Pinpoint the cell where the given text exists, returning its (X, Y) midpoint coordinate. 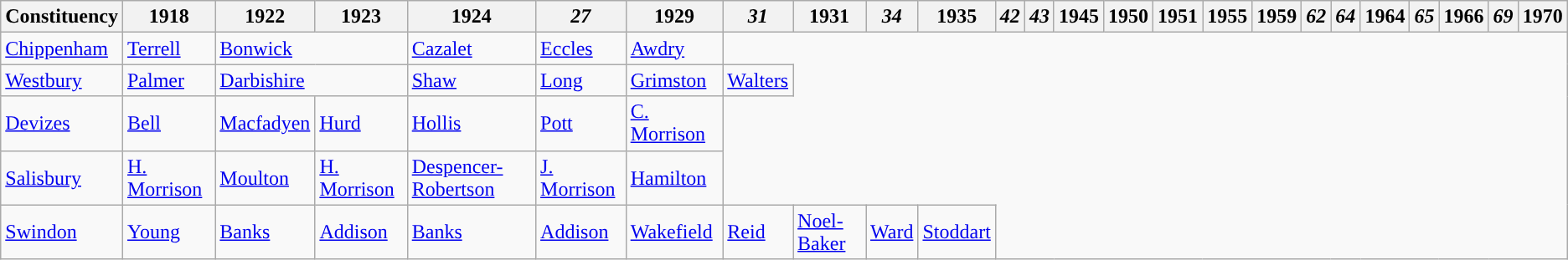
Darbishire (312, 80)
Reid (758, 232)
1924 (471, 17)
Moulton (265, 177)
1945 (1079, 17)
Hurd (361, 124)
Grimston (674, 80)
69 (1503, 17)
Salisbury (62, 177)
62 (1317, 17)
Macfadyen (265, 124)
Cazalet (471, 48)
Bonwick (312, 48)
Stoddart (957, 232)
31 (758, 17)
27 (581, 17)
Swindon (62, 232)
1951 (1178, 17)
Palmer (168, 80)
1931 (829, 17)
64 (1345, 17)
Walters (758, 80)
C. Morrison (674, 124)
Pott (581, 124)
42 (1010, 17)
J. Morrison (581, 177)
Eccles (581, 48)
34 (892, 17)
Chippenham (62, 48)
1918 (168, 17)
Shaw (471, 80)
Terrell (168, 48)
Devizes (62, 124)
Constituency (62, 17)
Ward (892, 232)
65 (1424, 17)
Young (168, 232)
1923 (361, 17)
1922 (265, 17)
1970 (1543, 17)
Long (581, 80)
Hollis (471, 124)
1966 (1464, 17)
1950 (1129, 17)
Despencer-Robertson (471, 177)
Hamilton (674, 177)
43 (1039, 17)
Bell (168, 124)
Awdry (674, 48)
Wakefield (674, 232)
1964 (1385, 17)
Noel-Baker (829, 232)
1959 (1277, 17)
1955 (1228, 17)
1935 (957, 17)
1929 (674, 17)
Westbury (62, 80)
